For the text-containing cell, return its midpoint in [x, y] coordinate format. 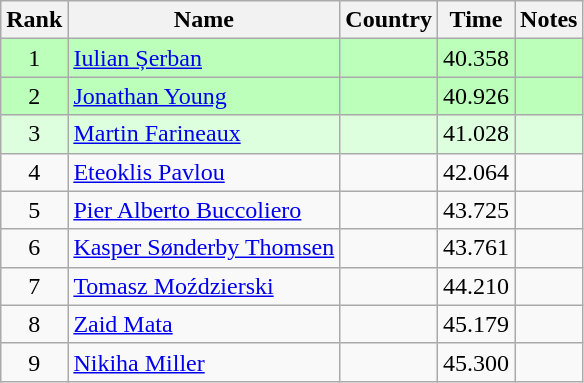
40.358 [476, 58]
42.064 [476, 172]
Pier Alberto Buccoliero [204, 210]
Time [476, 20]
9 [34, 362]
Rank [34, 20]
2 [34, 96]
Martin Farineaux [204, 134]
6 [34, 248]
Nikiha Miller [204, 362]
8 [34, 324]
3 [34, 134]
40.926 [476, 96]
1 [34, 58]
45.179 [476, 324]
7 [34, 286]
43.761 [476, 248]
Notes [549, 20]
4 [34, 172]
Kasper Sønderby Thomsen [204, 248]
44.210 [476, 286]
41.028 [476, 134]
43.725 [476, 210]
Eteoklis Pavlou [204, 172]
Tomasz Moździerski [204, 286]
Zaid Mata [204, 324]
Iulian Șerban [204, 58]
45.300 [476, 362]
Country [389, 20]
5 [34, 210]
Jonathan Young [204, 96]
Name [204, 20]
